Search for the cell housing the specified text and yield its (X, Y) center coordinate. 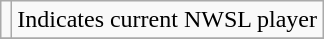
Indicates current NWSL player (168, 20)
